Capture the cell that displays the provided text and extract its [X, Y] central coordinate. 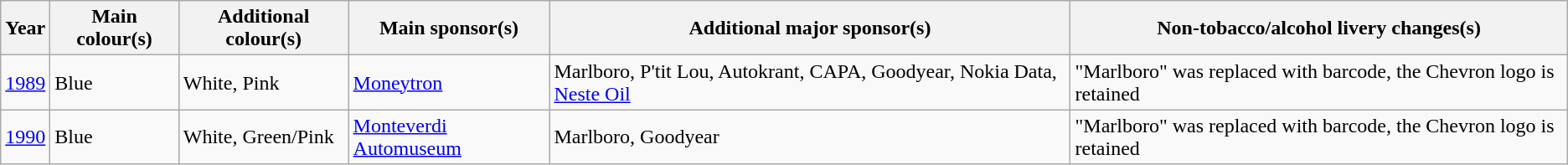
1989 [25, 82]
Additional colour(s) [263, 28]
White, Green/Pink [263, 137]
Additional major sponsor(s) [810, 28]
1990 [25, 137]
Monteverdi Automuseum [449, 137]
Moneytron [449, 82]
Main sponsor(s) [449, 28]
White, Pink [263, 82]
Marlboro, P'tit Lou, Autokrant, CAPA, Goodyear, Nokia Data, Neste Oil [810, 82]
Marlboro, Goodyear [810, 137]
Non-tobacco/alcohol livery changes(s) [1318, 28]
Year [25, 28]
Main colour(s) [114, 28]
